Scan for the cell matching the given text and deliver its [X, Y] coordinate at center. 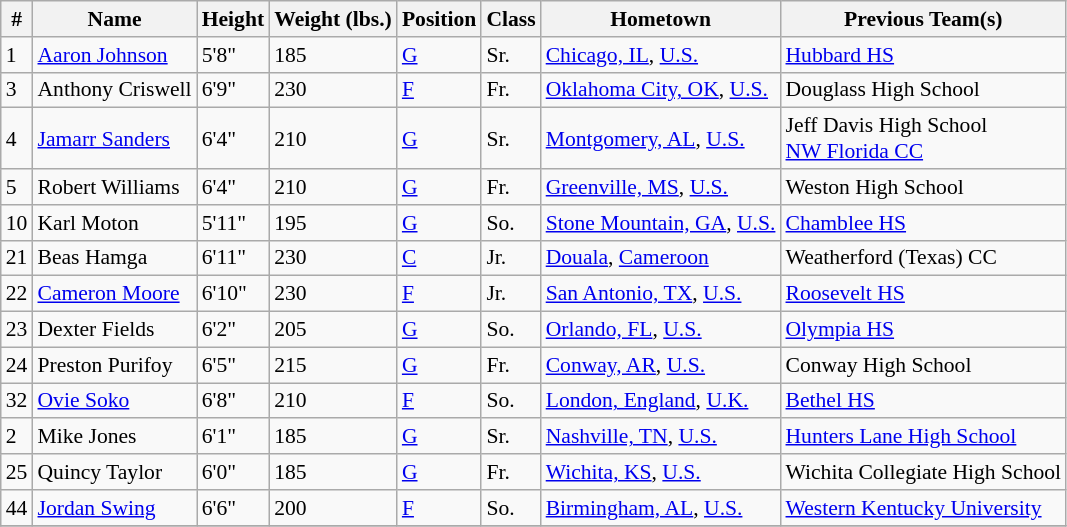
Height [233, 19]
Hunters Lane High School [923, 437]
Quincy Taylor [114, 472]
200 [333, 508]
Conway, AR, U.S. [661, 365]
215 [333, 365]
3 [17, 90]
Douala, Cameroon [661, 258]
6'8" [233, 401]
Western Kentucky University [923, 508]
Birmingham, AL, U.S. [661, 508]
Ovie Soko [114, 401]
Mike Jones [114, 437]
Chamblee HS [923, 223]
25 [17, 472]
6'5" [233, 365]
21 [17, 258]
Chicago, IL, U.S. [661, 55]
6'9" [233, 90]
Hubbard HS [923, 55]
5'11" [233, 223]
Bethel HS [923, 401]
Preston Purifoy [114, 365]
44 [17, 508]
Nashville, TN, U.S. [661, 437]
Wichita Collegiate High School [923, 472]
Weston High School [923, 187]
4 [17, 138]
Wichita, KS, U.S. [661, 472]
6'0" [233, 472]
195 [333, 223]
6'1" [233, 437]
1 [17, 55]
6'10" [233, 294]
Class [510, 19]
10 [17, 223]
Robert Williams [114, 187]
Roosevelt HS [923, 294]
Previous Team(s) [923, 19]
6'6" [233, 508]
Dexter Fields [114, 330]
32 [17, 401]
Jeff Davis High SchoolNW Florida CC [923, 138]
C [439, 258]
# [17, 19]
Name [114, 19]
23 [17, 330]
22 [17, 294]
Position [439, 19]
Orlando, FL, U.S. [661, 330]
Hometown [661, 19]
Jordan Swing [114, 508]
Stone Mountain, GA, U.S. [661, 223]
2 [17, 437]
5'8" [233, 55]
Aaron Johnson [114, 55]
Anthony Criswell [114, 90]
Weatherford (Texas) CC [923, 258]
Oklahoma City, OK, U.S. [661, 90]
6'2" [233, 330]
24 [17, 365]
Olympia HS [923, 330]
205 [333, 330]
Karl Moton [114, 223]
Weight (lbs.) [333, 19]
Montgomery, AL, U.S. [661, 138]
Cameron Moore [114, 294]
Conway High School [923, 365]
Greenville, MS, U.S. [661, 187]
Douglass High School [923, 90]
London, England, U.K. [661, 401]
5 [17, 187]
San Antonio, TX, U.S. [661, 294]
Beas Hamga [114, 258]
Jamarr Sanders [114, 138]
6'11" [233, 258]
